From the cell containing the given text, extract its center point as [x, y] coordinate. 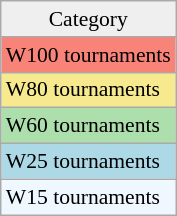
W80 tournaments [88, 90]
Category [88, 19]
W15 tournaments [88, 197]
W25 tournaments [88, 162]
W60 tournaments [88, 126]
W100 tournaments [88, 55]
